Capture the cell that displays the provided text and extract its (x, y) central coordinate. 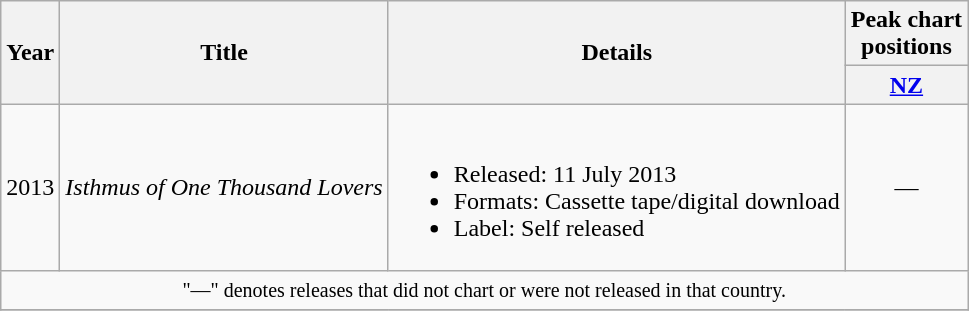
Isthmus of One Thousand Lovers (224, 188)
NZ (906, 85)
Details (616, 52)
Released: 11 July 2013Formats: Cassette tape/digital downloadLabel: Self released (616, 188)
Year (30, 52)
Title (224, 52)
2013 (30, 188)
Peak chartpositions (906, 34)
— (906, 188)
"—" denotes releases that did not chart or were not released in that country. (484, 290)
